For the text-containing cell, return its midpoint in [x, y] coordinate format. 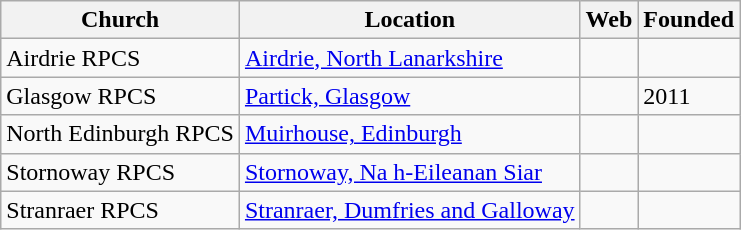
Airdrie RPCS [120, 58]
Stranraer RPCS [120, 210]
2011 [689, 96]
Web [609, 20]
Glasgow RPCS [120, 96]
Stornoway RPCS [120, 172]
Airdrie, North Lanarkshire [410, 58]
Founded [689, 20]
Muirhouse, Edinburgh [410, 134]
North Edinburgh RPCS [120, 134]
Stornoway, Na h-Eileanan Siar [410, 172]
Location [410, 20]
Partick, Glasgow [410, 96]
Church [120, 20]
Stranraer, Dumfries and Galloway [410, 210]
